Return the (X, Y) coordinate for the center point of the cell that contains the specified text.  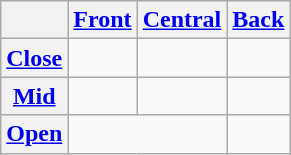
Front (102, 20)
Back (258, 20)
Close (34, 58)
Open (34, 134)
Mid (34, 96)
Central (182, 20)
